Identify which cell holds the provided text, then report its [x, y] central coordinate. 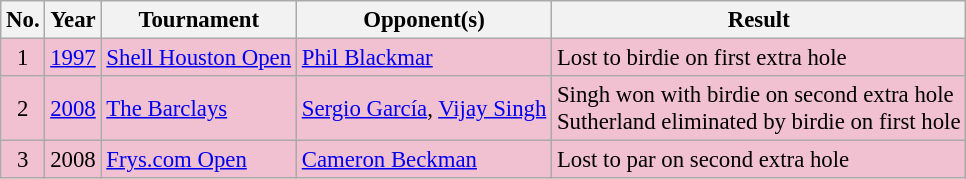
Year [73, 20]
Phil Blackmar [424, 58]
Tournament [198, 20]
Lost to birdie on first extra hole [759, 58]
Singh won with birdie on second extra holeSutherland eliminated by birdie on first hole [759, 108]
No. [23, 20]
Sergio García, Vijay Singh [424, 108]
1 [23, 58]
Frys.com Open [198, 160]
Opponent(s) [424, 20]
1997 [73, 58]
Cameron Beckman [424, 160]
Lost to par on second extra hole [759, 160]
2 [23, 108]
The Barclays [198, 108]
Result [759, 20]
3 [23, 160]
Shell Houston Open [198, 58]
